Extract the (X, Y) coordinate from the center of the cell holding the provided text.  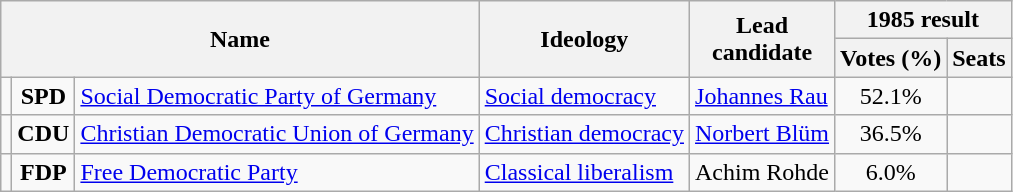
Ideology (584, 39)
Johannes Rau (762, 96)
Classical liberalism (584, 172)
Votes (%) (891, 58)
CDU (44, 134)
1985 result (924, 20)
36.5% (891, 134)
6.0% (891, 172)
Achim Rohde (762, 172)
Christian Democratic Union of Germany (277, 134)
Social Democratic Party of Germany (277, 96)
Leadcandidate (762, 39)
FDP (44, 172)
Name (240, 39)
Christian democracy (584, 134)
Social democracy (584, 96)
52.1% (891, 96)
Seats (979, 58)
SPD (44, 96)
Norbert Blüm (762, 134)
Free Democratic Party (277, 172)
